Search for the cell housing the specified text and yield its (X, Y) center coordinate. 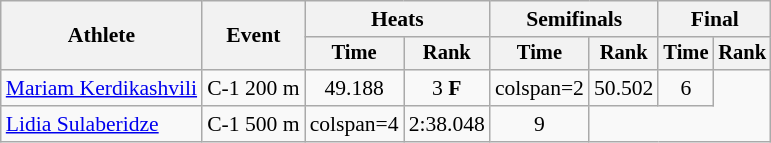
colspan=4 (354, 124)
6 (686, 88)
colspan=2 (540, 88)
Mariam Kerdikashvili (102, 88)
Final (714, 19)
50.502 (624, 88)
Semifinals (574, 19)
3 F (447, 88)
2:38.048 (447, 124)
C-1 500 m (253, 124)
49.188 (354, 88)
9 (540, 124)
Heats (398, 19)
C-1 200 m (253, 88)
Athlete (102, 36)
Lidia Sulaberidze (102, 124)
Event (253, 36)
